Determine the (X, Y) coordinate at the center of the cell enclosing the given text.  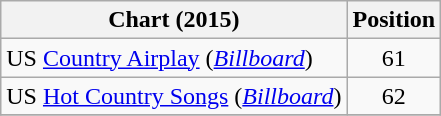
US Country Airplay (Billboard) (174, 58)
62 (394, 96)
Position (394, 20)
61 (394, 58)
Chart (2015) (174, 20)
US Hot Country Songs (Billboard) (174, 96)
